Locate the cell with the specified text and output its [X, Y] center coordinate. 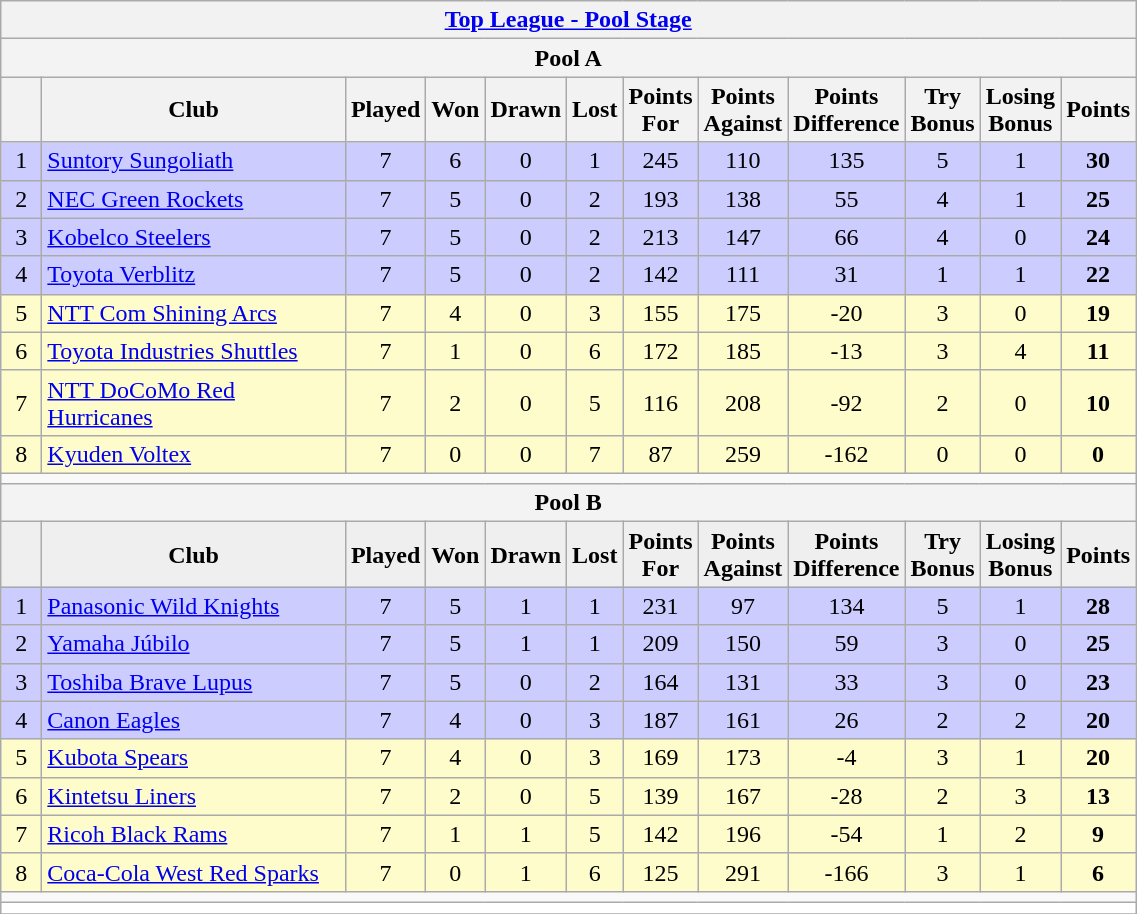
Panasonic Wild Knights [194, 606]
NTT DoCoMo Red Hurricanes [194, 402]
26 [846, 720]
208 [743, 402]
167 [743, 796]
33 [846, 682]
Kubota Spears [194, 758]
Toyota Verblitz [194, 275]
111 [743, 275]
24 [1098, 237]
13 [1098, 796]
NTT Com Shining Arcs [194, 313]
Kobelco Steelers [194, 237]
-20 [846, 313]
125 [660, 872]
-162 [846, 454]
196 [743, 834]
259 [743, 454]
169 [660, 758]
231 [660, 606]
97 [743, 606]
110 [743, 161]
213 [660, 237]
-4 [846, 758]
22 [1098, 275]
134 [846, 606]
Kyuden Voltex [194, 454]
-166 [846, 872]
-54 [846, 834]
Ricoh Black Rams [194, 834]
172 [660, 351]
291 [743, 872]
66 [846, 237]
150 [743, 644]
Coca-Cola West Red Sparks [194, 872]
28 [1098, 606]
164 [660, 682]
245 [660, 161]
161 [743, 720]
11 [1098, 351]
187 [660, 720]
139 [660, 796]
23 [1098, 682]
-13 [846, 351]
NEC Green Rockets [194, 199]
Top League - Pool Stage [568, 20]
116 [660, 402]
175 [743, 313]
Pool A [568, 58]
193 [660, 199]
209 [660, 644]
Canon Eagles [194, 720]
Pool B [568, 503]
Toshiba Brave Lupus [194, 682]
147 [743, 237]
Kintetsu Liners [194, 796]
Yamaha Júbilo [194, 644]
-92 [846, 402]
138 [743, 199]
55 [846, 199]
185 [743, 351]
Suntory Sungoliath [194, 161]
Toyota Industries Shuttles [194, 351]
135 [846, 161]
9 [1098, 834]
10 [1098, 402]
31 [846, 275]
19 [1098, 313]
59 [846, 644]
87 [660, 454]
173 [743, 758]
-28 [846, 796]
30 [1098, 161]
155 [660, 313]
131 [743, 682]
